Pinpoint the cell where the given text exists, returning its (x, y) midpoint coordinate. 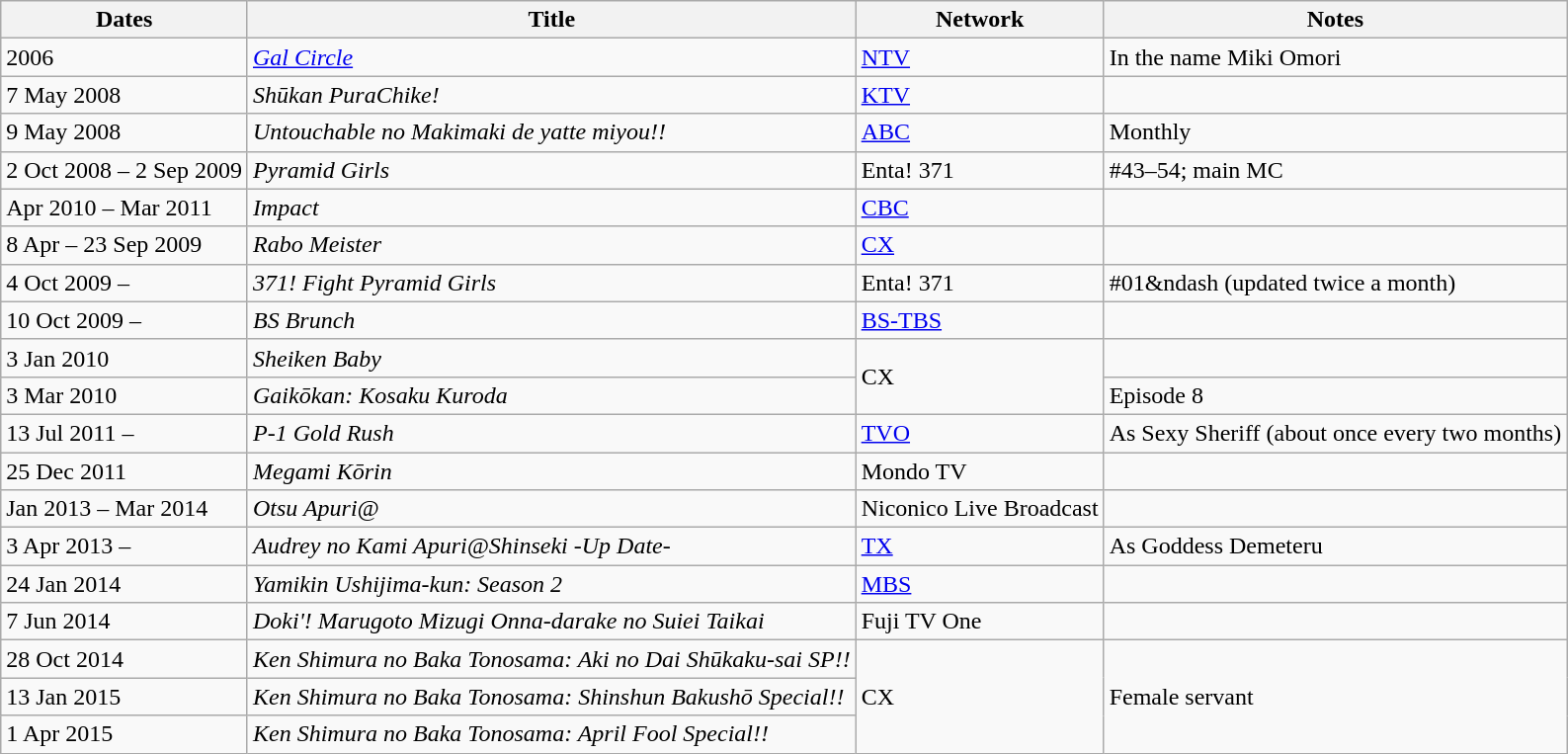
24 Jan 2014 (124, 584)
MBS (980, 584)
28 Oct 2014 (124, 659)
Impact (551, 208)
TVO (980, 433)
#01&ndash (updated twice a month) (1336, 283)
Otsu Apuri@ (551, 509)
NTV (980, 57)
P-1 Gold Rush (551, 433)
Ken Shimura no Baka Tonosama: April Fool Special!! (551, 734)
7 May 2008 (124, 95)
4 Oct 2009 – (124, 283)
Episode 8 (1336, 395)
Ken Shimura no Baka Tonosama: Aki no Dai Shūkaku-sai SP!! (551, 659)
Shūkan PuraChike! (551, 95)
13 Jan 2015 (124, 697)
3 Mar 2010 (124, 395)
1 Apr 2015 (124, 734)
Mondo TV (980, 471)
25 Dec 2011 (124, 471)
Title (551, 20)
Notes (1336, 20)
Megami Kōrin (551, 471)
8 Apr – 23 Sep 2009 (124, 245)
Network (980, 20)
Gal Circle (551, 57)
3 Apr 2013 – (124, 546)
Dates (124, 20)
As Sexy Sheriff (about once every two months) (1336, 433)
9 May 2008 (124, 132)
2 Oct 2008 – 2 Sep 2009 (124, 170)
Apr 2010 – Mar 2011 (124, 208)
BS-TBS (980, 320)
Doki'! Marugoto Mizugi Onna-darake no Suiei Taikai (551, 622)
ABC (980, 132)
#43–54; main MC (1336, 170)
Audrey no Kami Apuri@Shinseki -Up Date- (551, 546)
Gaikōkan: Kosaku Kuroda (551, 395)
10 Oct 2009 – (124, 320)
3 Jan 2010 (124, 358)
TX (980, 546)
Female servant (1336, 697)
Rabo Meister (551, 245)
Sheiken Baby (551, 358)
13 Jul 2011 – (124, 433)
Untouchable no Makimaki de yatte miyou!! (551, 132)
Pyramid Girls (551, 170)
Fuji TV One (980, 622)
KTV (980, 95)
As Goddess Demeteru (1336, 546)
Jan 2013 – Mar 2014 (124, 509)
In the name Miki Omori (1336, 57)
2006 (124, 57)
7 Jun 2014 (124, 622)
BS Brunch (551, 320)
Ken Shimura no Baka Tonosama: Shinshun Bakushō Special!! (551, 697)
Niconico Live Broadcast (980, 509)
371! Fight Pyramid Girls (551, 283)
CBC (980, 208)
Monthly (1336, 132)
Yamikin Ushijima-kun: Season 2 (551, 584)
